Extract the (X, Y) coordinate from the center of the cell holding the provided text.  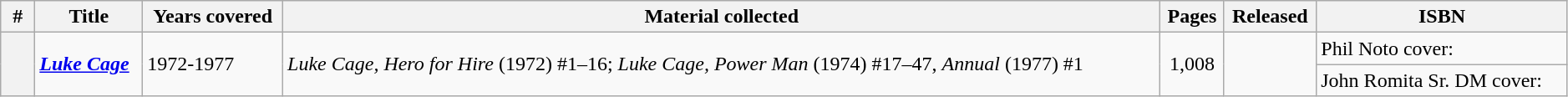
1972-1977 (213, 64)
1,008 (1192, 64)
John Romita Sr. DM cover: (1442, 80)
Years covered (213, 17)
Released (1270, 17)
Pages (1192, 17)
Material collected (722, 17)
Title (89, 17)
Luke Cage, Hero for Hire (1972) #1–16; Luke Cage, Power Man (1974) #17–47, Annual (1977) #1 (722, 64)
Phil Noto cover: (1442, 48)
# (18, 17)
ISBN (1442, 17)
Luke Cage (89, 64)
